Return (X, Y) of the center of cell containing provided text 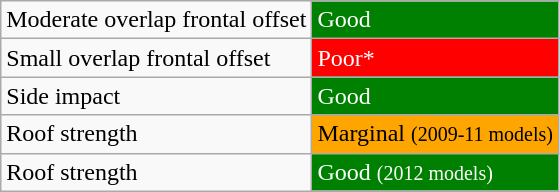
Poor* (436, 58)
Side impact (156, 96)
Small overlap frontal offset (156, 58)
Good (2012 models) (436, 172)
Moderate overlap frontal offset (156, 20)
Marginal (2009-11 models) (436, 134)
